Capture the cell that displays the provided text and extract its [x, y] central coordinate. 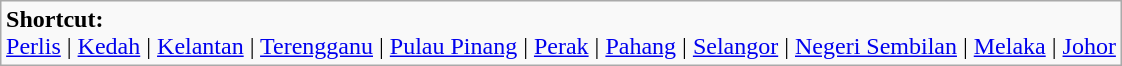
Shortcut:Perlis | Kedah | Kelantan | Terengganu | Pulau Pinang | Perak | Pahang | Selangor | Negeri Sembilan | Melaka | Johor [562, 34]
